From the cell containing the given text, extract its center point as [X, Y] coordinate. 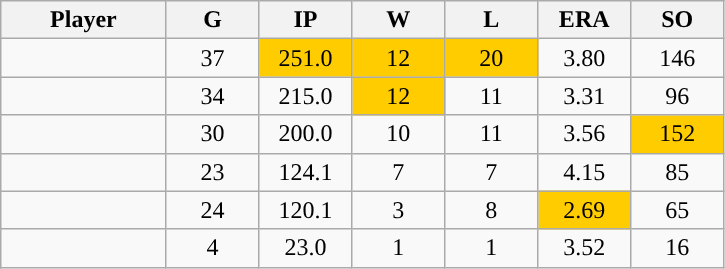
3.56 [584, 134]
215.0 [306, 96]
34 [212, 96]
G [212, 20]
23 [212, 172]
3.52 [584, 248]
16 [678, 248]
L [492, 20]
120.1 [306, 210]
200.0 [306, 134]
4.15 [584, 172]
152 [678, 134]
3.80 [584, 58]
146 [678, 58]
20 [492, 58]
3.31 [584, 96]
2.69 [584, 210]
23.0 [306, 248]
85 [678, 172]
4 [212, 248]
96 [678, 96]
37 [212, 58]
24 [212, 210]
IP [306, 20]
30 [212, 134]
8 [492, 210]
W [398, 20]
SO [678, 20]
3 [398, 210]
ERA [584, 20]
65 [678, 210]
Player [84, 20]
124.1 [306, 172]
10 [398, 134]
251.0 [306, 58]
